Locate the cell with the specified text and output its [X, Y] center coordinate. 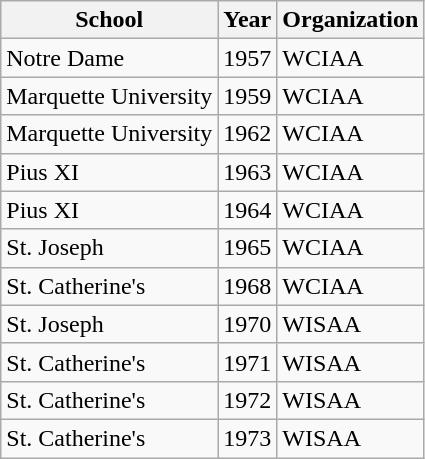
1962 [248, 134]
Organization [350, 20]
School [110, 20]
1971 [248, 362]
1965 [248, 248]
1970 [248, 324]
1973 [248, 438]
1964 [248, 210]
1968 [248, 286]
Notre Dame [110, 58]
1959 [248, 96]
1972 [248, 400]
1963 [248, 172]
1957 [248, 58]
Year [248, 20]
